Find where the given text appears and provide that cell's center as (x, y) coordinate. 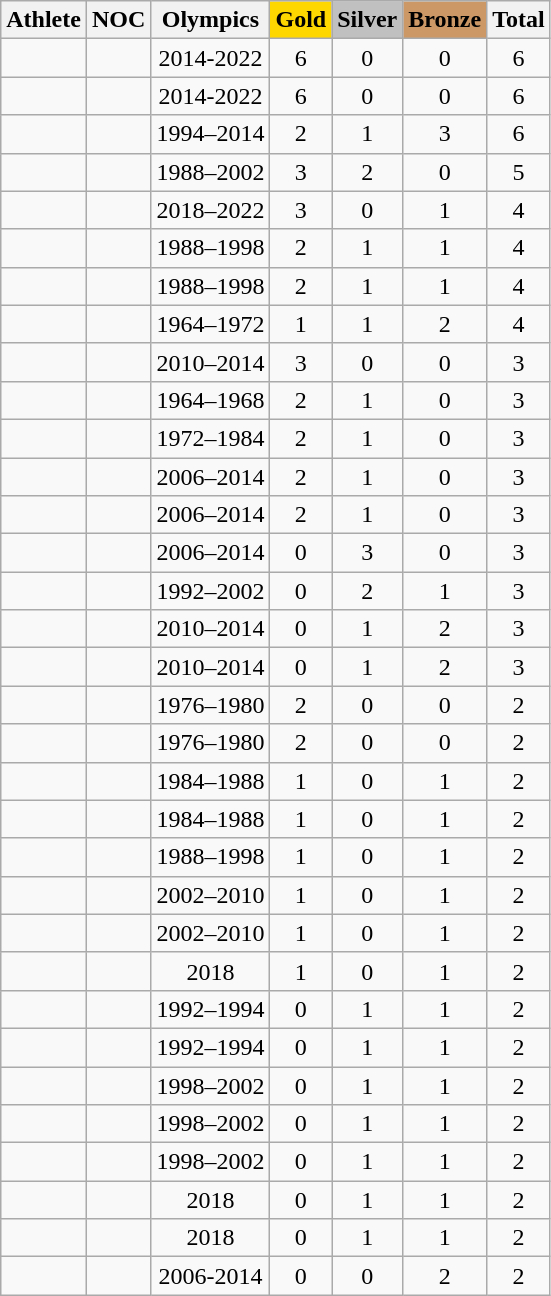
1992–2002 (210, 591)
5 (519, 172)
1964–1972 (210, 324)
NOC (118, 20)
1972–1984 (210, 438)
2018–2022 (210, 210)
Olympics (210, 20)
Total (519, 20)
2006-2014 (210, 1276)
1994–2014 (210, 134)
Silver (368, 20)
1988–2002 (210, 172)
1964–1968 (210, 400)
Gold (301, 20)
Athlete (44, 20)
Bronze (445, 20)
